Detect which cell encompasses the target text, then output its (x, y) center coordinate. 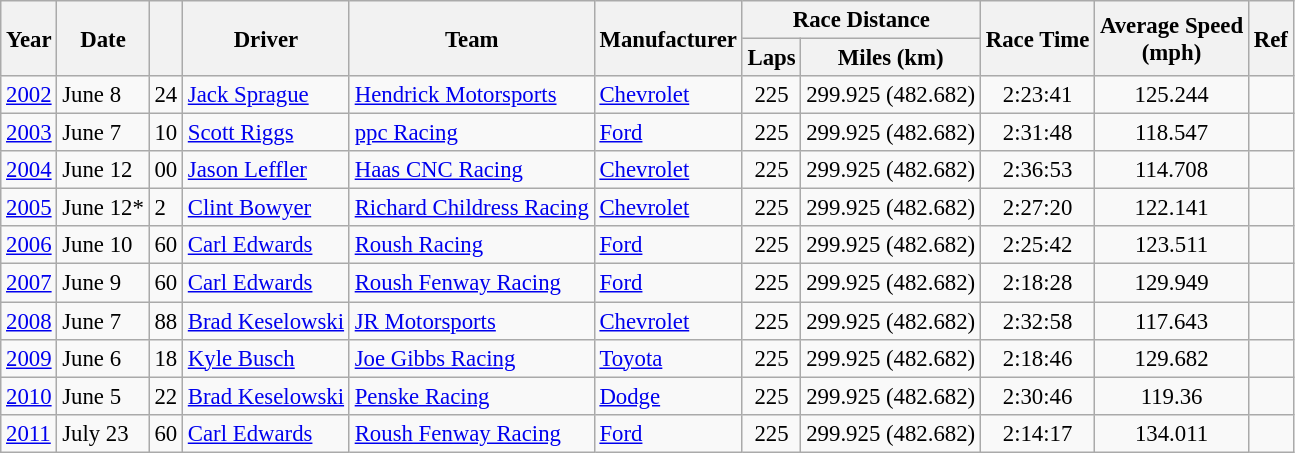
Jason Leffler (266, 170)
June 12 (103, 170)
114.708 (1172, 170)
2:27:20 (1037, 208)
Clint Bowyer (266, 208)
Average Speed(mph) (1172, 38)
2:14:17 (1037, 433)
Race Time (1037, 38)
2:18:46 (1037, 358)
2:18:28 (1037, 283)
Scott Riggs (266, 133)
2007 (29, 283)
Race Distance (861, 20)
Jack Sprague (266, 95)
June 12* (103, 208)
22 (166, 396)
2:25:42 (1037, 245)
2010 (29, 396)
2004 (29, 170)
2 (166, 208)
129.949 (1172, 283)
2005 (29, 208)
2:36:53 (1037, 170)
2:23:41 (1037, 95)
2:30:46 (1037, 396)
Driver (266, 38)
Date (103, 38)
June 9 (103, 283)
2:32:58 (1037, 321)
00 (166, 170)
June 8 (103, 95)
Roush Racing (472, 245)
Ref (1270, 38)
Penske Racing (472, 396)
Dodge (668, 396)
Miles (km) (891, 58)
Kyle Busch (266, 358)
Team (472, 38)
JR Motorsports (472, 321)
123.511 (1172, 245)
118.547 (1172, 133)
June 10 (103, 245)
ppc Racing (472, 133)
24 (166, 95)
June 5 (103, 396)
2003 (29, 133)
2009 (29, 358)
134.011 (1172, 433)
Year (29, 38)
Laps (772, 58)
122.141 (1172, 208)
Toyota (668, 358)
Manufacturer (668, 38)
Joe Gibbs Racing (472, 358)
88 (166, 321)
125.244 (1172, 95)
Richard Childress Racing (472, 208)
129.682 (1172, 358)
2:31:48 (1037, 133)
June 6 (103, 358)
2006 (29, 245)
2002 (29, 95)
2008 (29, 321)
119.36 (1172, 396)
Haas CNC Racing (472, 170)
117.643 (1172, 321)
Hendrick Motorsports (472, 95)
July 23 (103, 433)
2011 (29, 433)
10 (166, 133)
18 (166, 358)
